For the text-containing cell, return its midpoint in (X, Y) coordinate format. 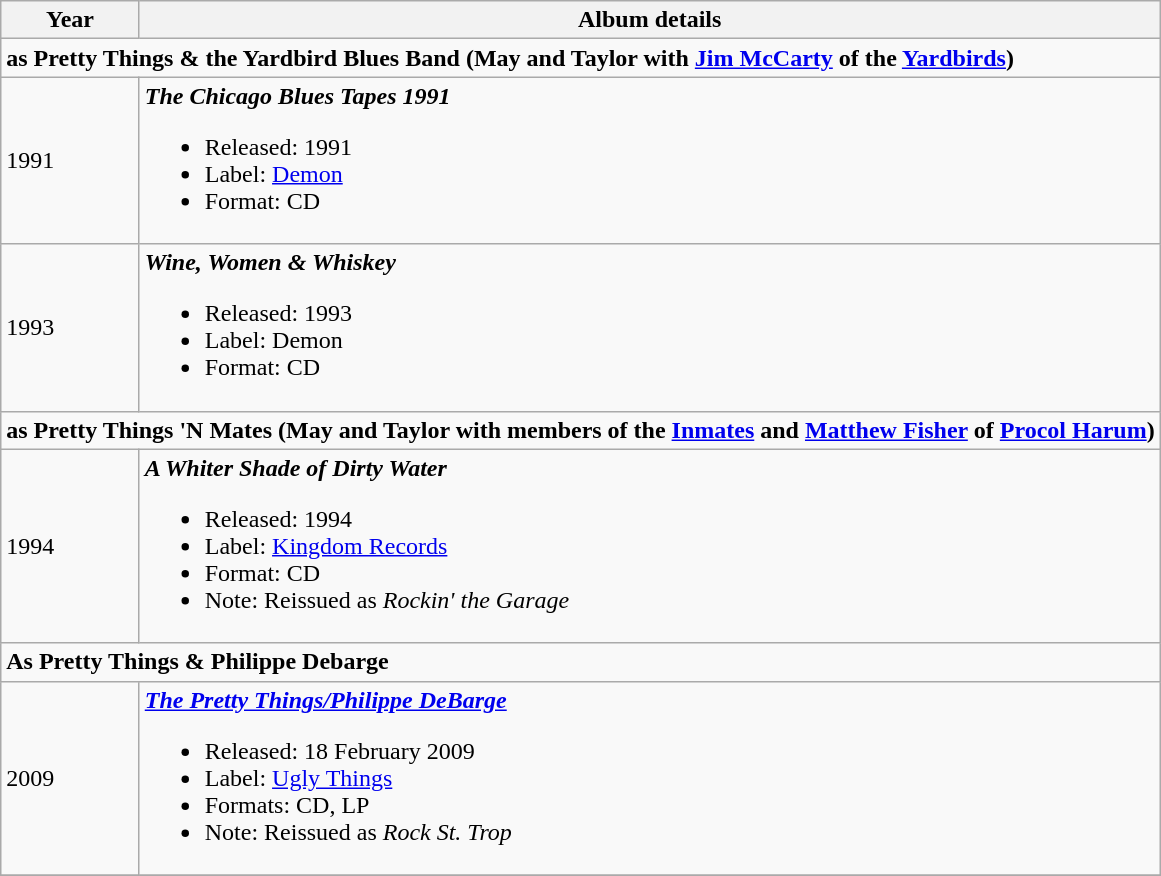
as Pretty Things 'N Mates (May and Taylor with members of the Inmates and Matthew Fisher of Procol Harum) (580, 430)
A Whiter Shade of Dirty WaterReleased: 1994Label: Kingdom Records Format: CDNote: Reissued as Rockin' the Garage (650, 546)
as Pretty Things & the Yardbird Blues Band (May and Taylor with Jim McCarty of the Yardbirds) (580, 58)
1991 (70, 160)
The Chicago Blues Tapes 1991Released: 1991Label: Demon Format: CD (650, 160)
2009 (70, 778)
As Pretty Things & Philippe Debarge (580, 662)
The Pretty Things/Philippe DeBargeReleased: 18 February 2009Label: Ugly Things Formats: CD, LPNote: Reissued as Rock St. Trop (650, 778)
1994 (70, 546)
Album details (650, 20)
1993 (70, 328)
Wine, Women & WhiskeyReleased: 1993Label: Demon Format: CD (650, 328)
Year (70, 20)
